Output the [x, y] coordinate of the center of the cell containing the given text.  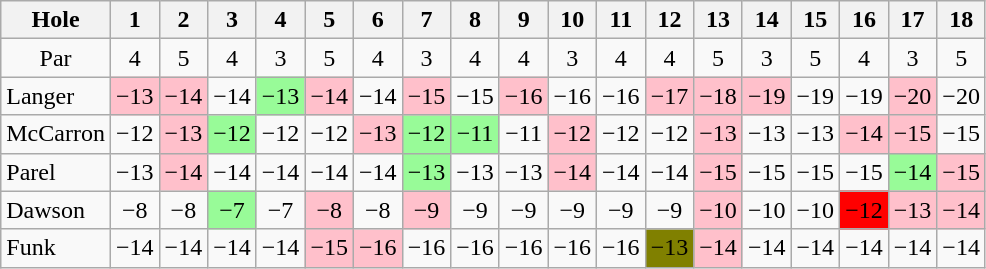
16 [864, 20]
−17 [670, 96]
Funk [56, 248]
9 [524, 20]
15 [816, 20]
Par [56, 58]
McCarron [56, 134]
1 [134, 20]
17 [912, 20]
8 [476, 20]
Langer [56, 96]
−18 [718, 96]
6 [378, 20]
2 [184, 20]
7 [426, 20]
Dawson [56, 210]
10 [572, 20]
12 [670, 20]
14 [766, 20]
Hole [56, 20]
13 [718, 20]
11 [622, 20]
18 [962, 20]
Parel [56, 172]
